Extract the [x, y] coordinate from the center of the cell holding the provided text.  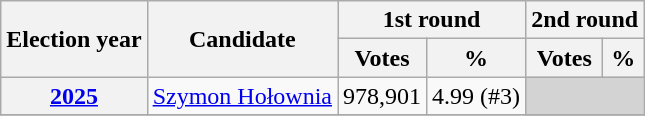
Candidate [242, 39]
2nd round [585, 20]
2025 [74, 96]
978,901 [382, 96]
4.99 (#3) [476, 96]
Szymon Hołownia [242, 96]
Election year [74, 39]
1st round [432, 20]
